Scan for the cell matching the given text and deliver its (X, Y) coordinate at center. 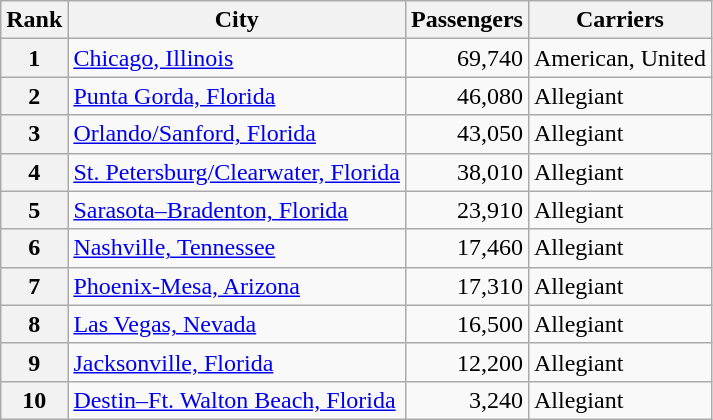
69,740 (466, 58)
6 (34, 248)
9 (34, 362)
Punta Gorda, Florida (237, 96)
4 (34, 172)
2 (34, 96)
Las Vegas, Nevada (237, 324)
38,010 (466, 172)
17,310 (466, 286)
St. Petersburg/Clearwater, Florida (237, 172)
American, United (620, 58)
43,050 (466, 134)
City (237, 20)
Rank (34, 20)
Destin–Ft. Walton Beach, Florida (237, 400)
Sarasota–Bradenton, Florida (237, 210)
7 (34, 286)
Orlando/Sanford, Florida (237, 134)
Carriers (620, 20)
46,080 (466, 96)
Nashville, Tennessee (237, 248)
8 (34, 324)
3 (34, 134)
12,200 (466, 362)
Jacksonville, Florida (237, 362)
23,910 (466, 210)
3,240 (466, 400)
Passengers (466, 20)
17,460 (466, 248)
1 (34, 58)
5 (34, 210)
Chicago, Illinois (237, 58)
16,500 (466, 324)
Phoenix-Mesa, Arizona (237, 286)
10 (34, 400)
